Output the [X, Y] coordinate of the center of the cell containing the given text.  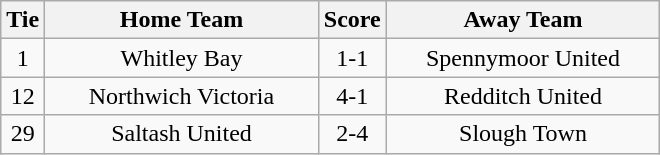
12 [23, 96]
Whitley Bay [182, 58]
Slough Town [523, 134]
2-4 [352, 134]
Spennymoor United [523, 58]
Saltash United [182, 134]
29 [23, 134]
4-1 [352, 96]
Away Team [523, 20]
Score [352, 20]
1-1 [352, 58]
1 [23, 58]
Tie [23, 20]
Northwich Victoria [182, 96]
Home Team [182, 20]
Redditch United [523, 96]
